Provide the (X, Y) coordinate of the cell's center where the given text is located.  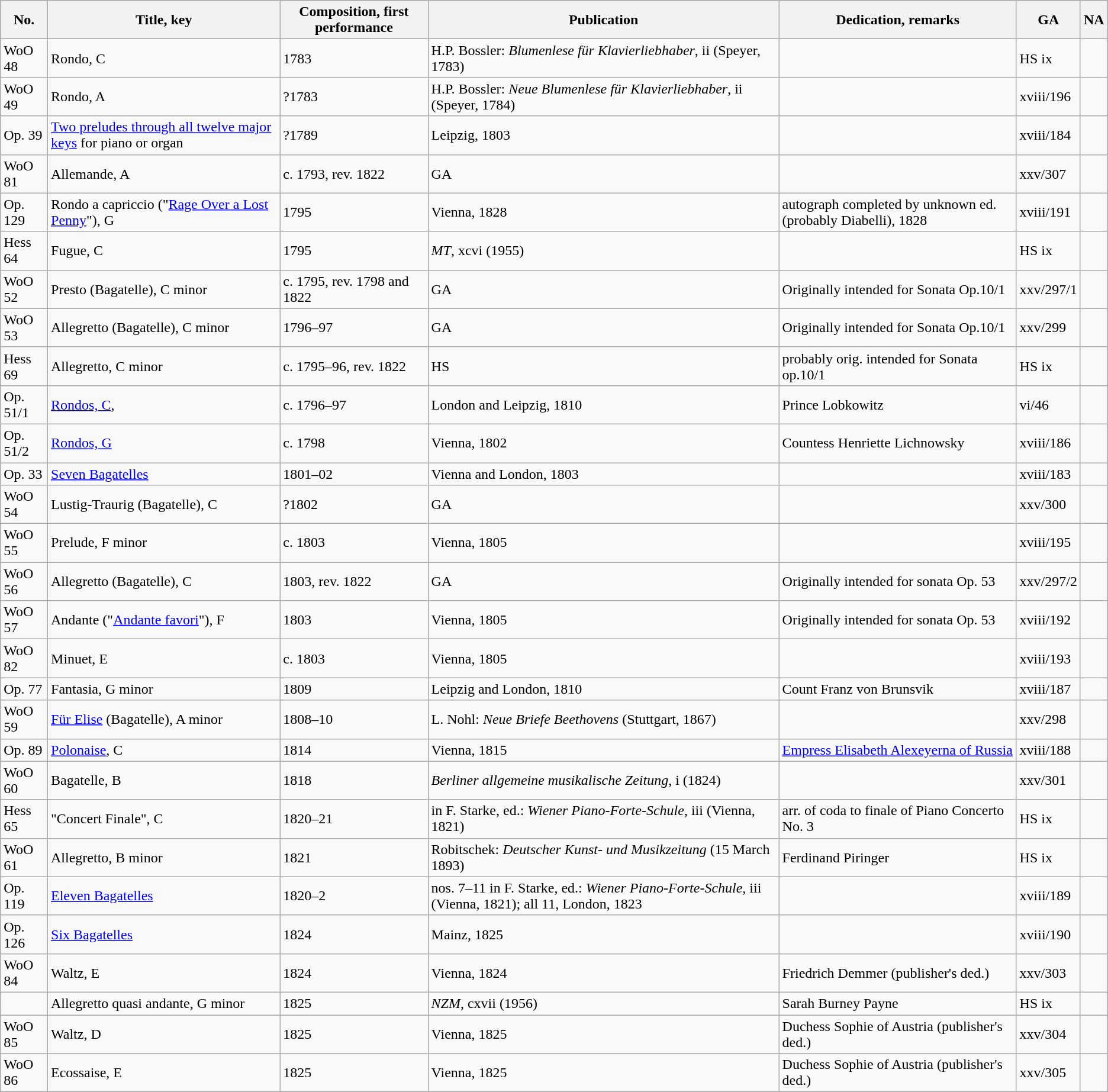
Vienna, 1828 (604, 212)
Mainz, 1825 (604, 934)
WoO 55 (24, 543)
Presto (Bagatelle), C minor (164, 289)
Für Elise (Bagatelle), A minor (164, 720)
MT, xcvi (1955) (604, 251)
xxv/298 (1048, 720)
Hess 69 (24, 366)
xviii/195 (1048, 543)
Op. 119 (24, 896)
arr. of coda to finale of Piano Concerto No. 3 (897, 819)
1801–02 (354, 474)
Fantasia, G minor (164, 689)
WoO 56 (24, 581)
c. 1795, rev. 1798 and 1822 (354, 289)
Op. 51/1 (24, 405)
HS (604, 366)
Composition, first performance (354, 20)
Minuet, E (164, 658)
autograph completed by unknown ed. (probably Diabelli), 1828 (897, 212)
Empress Elisabeth Alexeyerna of Russia (897, 750)
Prince Lobkowitz (897, 405)
Rondos, G (164, 443)
Allegretto quasi andante, G minor (164, 1003)
Allegretto (Bagatelle), C minor (164, 328)
Sarah Burney Payne (897, 1003)
Rondo, A (164, 97)
?1802 (354, 504)
Allegretto, B minor (164, 857)
c. 1795–96, rev. 1822 (354, 366)
Prelude, F minor (164, 543)
xviii/187 (1048, 689)
WoO 59 (24, 720)
xxv/297/1 (1048, 289)
L. Nohl: Neue Briefe Beethovens (Stuttgart, 1867) (604, 720)
xviii/196 (1048, 97)
1809 (354, 689)
WoO 57 (24, 620)
Vienna, 1802 (604, 443)
xxv/303 (1048, 973)
Bagatelle, B (164, 780)
c. 1796–97 (354, 405)
1803, rev. 1822 (354, 581)
xviii/191 (1048, 212)
nos. 7–11 in F. Starke, ed.: Wiener Piano-Forte-Schule, iii (Vienna, 1821); all 11, London, 1823 (604, 896)
Berliner allgemeine musikalische Zeitung, i (1824) (604, 780)
Count Franz von Brunsvik (897, 689)
xxv/307 (1048, 174)
Andante ("Andante favori"), F (164, 620)
Allemande, A (164, 174)
WoO 48 (24, 58)
vi/46 (1048, 405)
xxv/300 (1048, 504)
Rondo, C (164, 58)
Title, key (164, 20)
1820–21 (354, 819)
1818 (354, 780)
Waltz, D (164, 1033)
Six Bagatelles (164, 934)
Op. 33 (24, 474)
London and Leipzig, 1810 (604, 405)
xxv/297/2 (1048, 581)
xxv/305 (1048, 1072)
1821 (354, 857)
Rondo a capriccio ("Rage Over a Lost Penny"), G (164, 212)
1796–97 (354, 328)
Leipzig, 1803 (604, 135)
Allegretto, C minor (164, 366)
Op. 39 (24, 135)
Eleven Bagatelles (164, 896)
1783 (354, 58)
WoO 49 (24, 97)
xviii/190 (1048, 934)
"Concert Finale", C (164, 819)
Seven Bagatelles (164, 474)
1820–2 (354, 896)
Allegretto (Bagatelle), C (164, 581)
WoO 81 (24, 174)
xxv/299 (1048, 328)
Op. 126 (24, 934)
Countess Henriette Lichnowsky (897, 443)
c. 1793, rev. 1822 (354, 174)
Friedrich Demmer (publisher's ded.) (897, 973)
xviii/184 (1048, 135)
WoO 52 (24, 289)
xxv/301 (1048, 780)
WoO 86 (24, 1072)
Waltz, E (164, 973)
?1789 (354, 135)
Two preludes through all twelve major keys for piano or organ (164, 135)
Robitschek: Deutscher Kunst- und Musikzeitung (15 March 1893) (604, 857)
Vienna, 1824 (604, 973)
WoO 84 (24, 973)
xviii/183 (1048, 474)
Leipzig and London, 1810 (604, 689)
Dedication, remarks (897, 20)
Polonaise, C (164, 750)
WoO 53 (24, 328)
Op. 77 (24, 689)
Ecossaise, E (164, 1072)
Vienna and London, 1803 (604, 474)
?1783 (354, 97)
WoO 82 (24, 658)
xviii/186 (1048, 443)
xviii/188 (1048, 750)
xviii/189 (1048, 896)
Op. 89 (24, 750)
WoO 54 (24, 504)
WoO 61 (24, 857)
WoO 85 (24, 1033)
in F. Starke, ed.: Wiener Piano-Forte-Schule, iii (Vienna, 1821) (604, 819)
c. 1798 (354, 443)
Op. 51/2 (24, 443)
H.P. Bossler: Blumenlese für Klavierliebhaber, ii (Speyer, 1783) (604, 58)
1814 (354, 750)
H.P. Bossler: Neue Blumenlese für Klavierliebhaber, ii (Speyer, 1784) (604, 97)
NZM, cxvii (1956) (604, 1003)
Rondos, C, (164, 405)
No. (24, 20)
Hess 65 (24, 819)
Fugue, C (164, 251)
xxv/304 (1048, 1033)
Hess 64 (24, 251)
Lustig-Traurig (Bagatelle), C (164, 504)
xviii/193 (1048, 658)
probably orig. intended for Sonata op.10/1 (897, 366)
Publication (604, 20)
WoO 60 (24, 780)
1803 (354, 620)
Vienna, 1815 (604, 750)
Ferdinand Piringer (897, 857)
1808–10 (354, 720)
Op. 129 (24, 212)
NA (1094, 20)
xviii/192 (1048, 620)
